For the text-containing cell, return its midpoint in (X, Y) coordinate format. 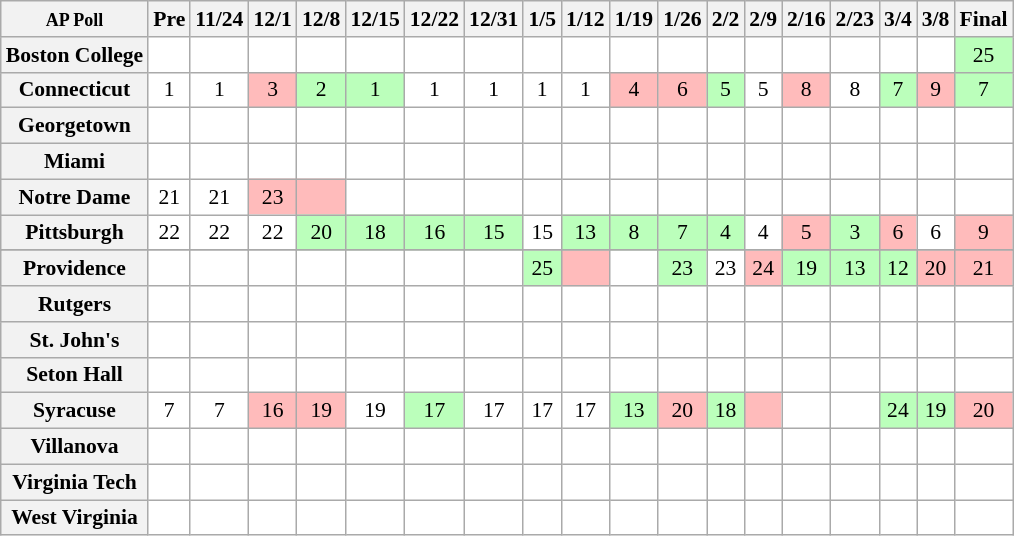
12/31 (494, 19)
Providence (74, 269)
12 (898, 269)
1/26 (682, 19)
Rutgers (74, 304)
12/8 (322, 19)
Virginia Tech (74, 482)
12/15 (374, 19)
AP Poll (74, 19)
1/19 (634, 19)
St. John's (74, 340)
12/22 (434, 19)
Pittsburgh (74, 233)
3/4 (898, 19)
2/23 (856, 19)
Pre (169, 19)
Final (983, 19)
Seton Hall (74, 375)
1/5 (542, 19)
Villanova (74, 447)
Miami (74, 162)
Connecticut (74, 90)
2 (322, 90)
2/2 (726, 19)
2/16 (806, 19)
Boston College (74, 55)
Syracuse (74, 411)
2/9 (763, 19)
11/24 (219, 19)
12/1 (272, 19)
3/8 (936, 19)
Notre Dame (74, 197)
West Virginia (74, 518)
1/12 (586, 19)
Georgetown (74, 126)
